Detect which cell encompasses the target text, then output its [x, y] center coordinate. 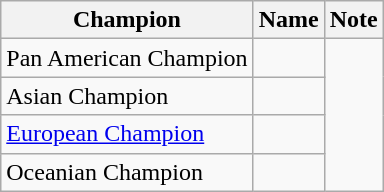
Champion [127, 20]
Oceanian Champion [127, 172]
Pan American Champion [127, 58]
Name [288, 20]
Note [354, 20]
Asian Champion [127, 96]
European Champion [127, 134]
